Return (x, y) of the center of cell containing provided text 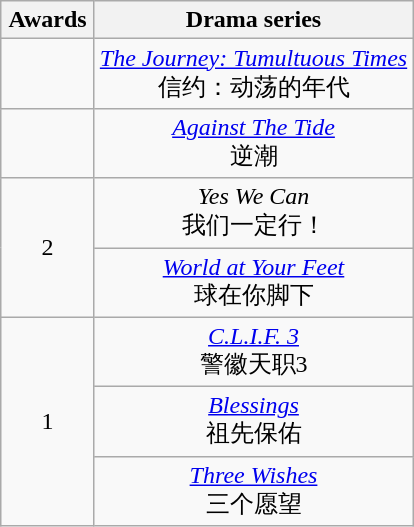
Three Wishes三个愿望 (253, 491)
Blessings祖先保佑 (253, 422)
Awards (48, 20)
World at Your Feet球在你脚下 (253, 283)
C.L.I.F. 3警徽天职3 (253, 352)
The Journey: Tumultuous Times信约：动荡的年代 (253, 74)
Yes We Can我们一定行！ (253, 213)
Drama series (253, 20)
1 (48, 422)
Against The Tide逆潮 (253, 143)
2 (48, 248)
